Find where the given text appears and provide that cell's center as [X, Y] coordinate. 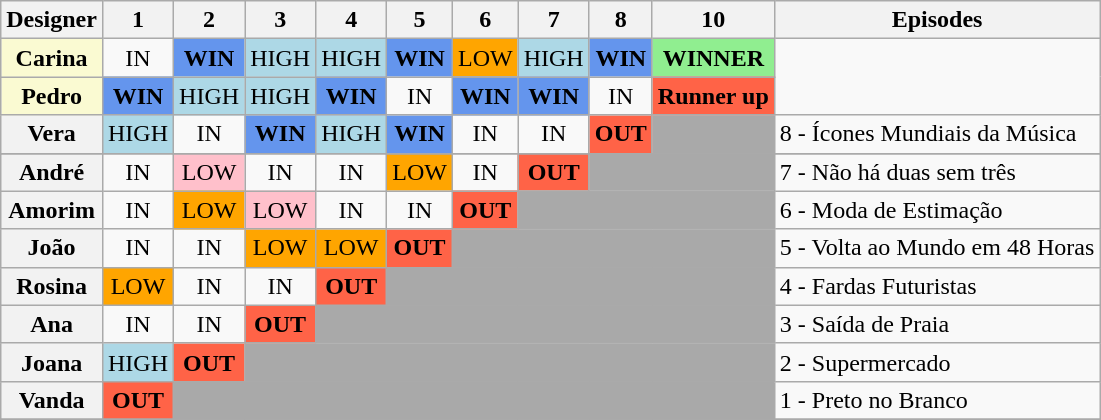
Rosina [52, 286]
3 - Saída de Praia [936, 324]
8 [620, 20]
Joana [52, 362]
7 [554, 20]
2 [210, 20]
Vanda [52, 400]
João [52, 248]
Amorim [52, 210]
Runner up [713, 96]
4 - Fardas Futuristas [936, 286]
6 - Moda de Estimação [936, 210]
1 [138, 20]
5 - Volta ao Mundo em 48 Horas [936, 248]
Carina [52, 58]
Ana [52, 324]
2 - Supermercado [936, 362]
3 [280, 20]
5 [420, 20]
Designer [52, 20]
Pedro [52, 96]
8 - Ícones Mundiais da Música [936, 134]
Episodes [936, 20]
WINNER [713, 58]
4 [352, 20]
10 [713, 20]
André [52, 172]
Vera [52, 134]
7 - Não há duas sem três [936, 172]
6 [485, 20]
1 - Preto no Branco [936, 400]
